Return (x, y) of the center of cell containing provided text 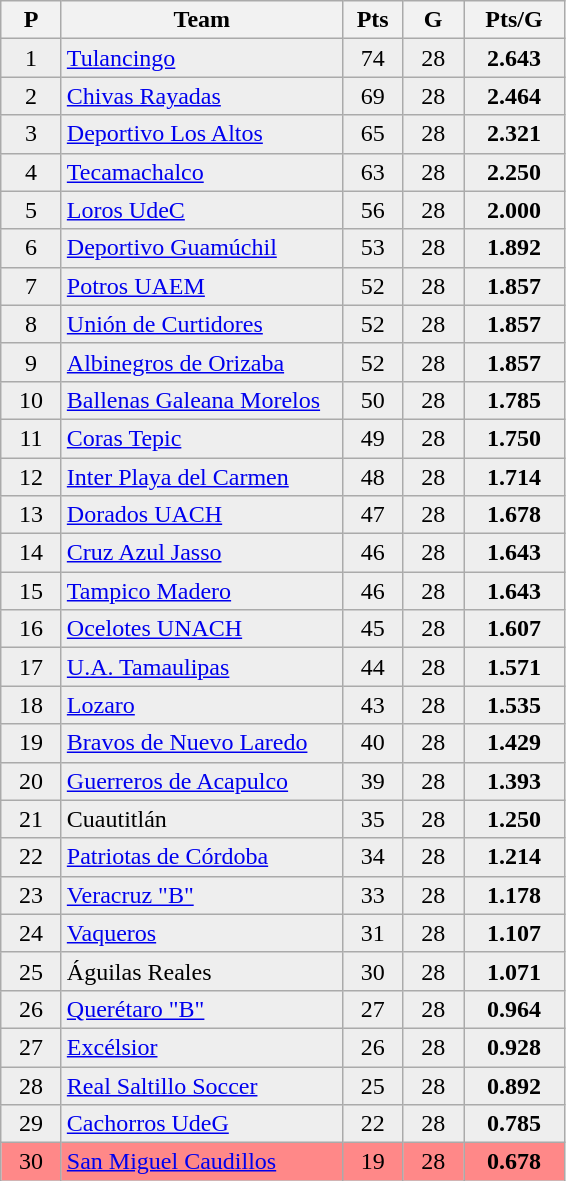
Pts (372, 20)
1.250 (514, 819)
63 (372, 172)
49 (372, 438)
10 (32, 400)
0.892 (514, 1085)
3 (32, 134)
Unión de Curtidores (202, 324)
Ballenas Galeana Morelos (202, 400)
1.393 (514, 781)
31 (372, 933)
13 (32, 515)
1.607 (514, 629)
6 (32, 248)
2.321 (514, 134)
Potros UAEM (202, 286)
18 (32, 705)
Coras Tepic (202, 438)
56 (372, 210)
Albinegros de Orizaba (202, 362)
1.429 (514, 743)
69 (372, 96)
Cachorros UdeG (202, 1124)
Inter Playa del Carmen (202, 477)
47 (372, 515)
1.714 (514, 477)
29 (32, 1124)
Tulancingo (202, 58)
4 (32, 172)
17 (32, 667)
Loros UdeC (202, 210)
Excélsior (202, 1047)
2.250 (514, 172)
44 (372, 667)
Veracruz "B" (202, 895)
Bravos de Nuevo Laredo (202, 743)
1 (32, 58)
50 (372, 400)
Tampico Madero (202, 591)
Deportivo Guamúchil (202, 248)
20 (32, 781)
0.785 (514, 1124)
23 (32, 895)
53 (372, 248)
65 (372, 134)
9 (32, 362)
74 (372, 58)
0.964 (514, 1009)
Real Saltillo Soccer (202, 1085)
24 (32, 933)
Team (202, 20)
45 (372, 629)
34 (372, 857)
14 (32, 553)
Vaqueros (202, 933)
12 (32, 477)
Deportivo Los Altos (202, 134)
1.571 (514, 667)
Querétaro "B" (202, 1009)
7 (32, 286)
P (32, 20)
1.214 (514, 857)
Dorados UACH (202, 515)
2.643 (514, 58)
U.A. Tamaulipas (202, 667)
15 (32, 591)
Tecamachalco (202, 172)
35 (372, 819)
8 (32, 324)
43 (372, 705)
1.785 (514, 400)
Ocelotes UNACH (202, 629)
1.678 (514, 515)
48 (372, 477)
0.678 (514, 1162)
1.178 (514, 895)
1.750 (514, 438)
1.071 (514, 971)
Chivas Rayadas (202, 96)
0.928 (514, 1047)
40 (372, 743)
1.535 (514, 705)
Cuautitlán (202, 819)
Águilas Reales (202, 971)
21 (32, 819)
Cruz Azul Jasso (202, 553)
2.000 (514, 210)
Lozaro (202, 705)
Patriotas de Córdoba (202, 857)
33 (372, 895)
1.892 (514, 248)
16 (32, 629)
G (434, 20)
11 (32, 438)
2 (32, 96)
5 (32, 210)
1.107 (514, 933)
Pts/G (514, 20)
39 (372, 781)
2.464 (514, 96)
Guerreros de Acapulco (202, 781)
San Miguel Caudillos (202, 1162)
